Determine the (X, Y) coordinate at the center of the cell enclosing the given text.  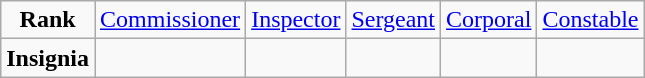
Corporal (489, 20)
Rank (48, 20)
Sergeant (394, 20)
Insignia (48, 58)
Inspector (296, 20)
Constable (590, 20)
Commissioner (170, 20)
